Determine the (x, y) coordinate at the center of the cell enclosing the given text.  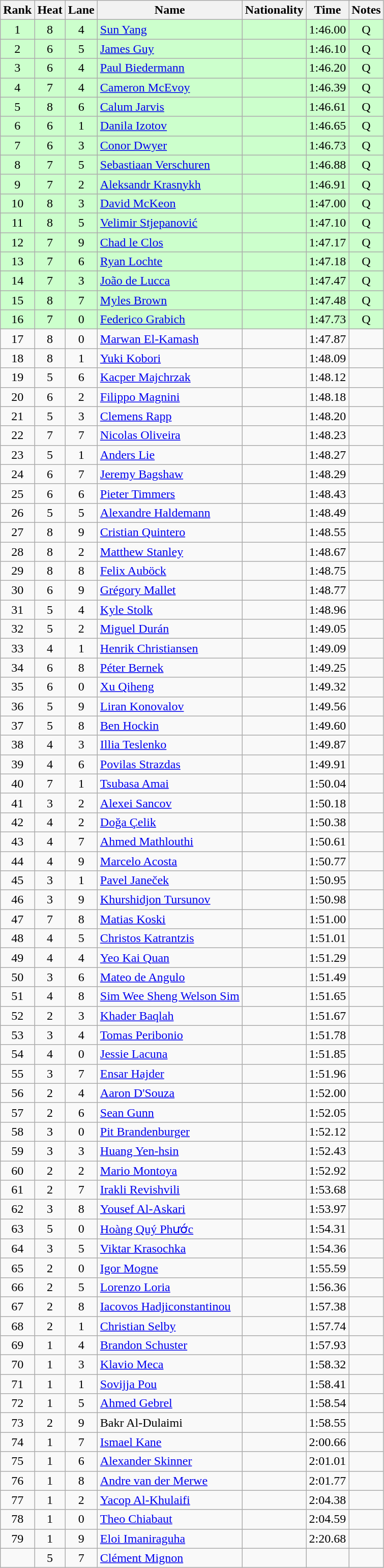
26 (17, 513)
16 (17, 320)
47 (17, 919)
28 (17, 551)
1:49.60 (328, 726)
45 (17, 881)
Lorenzo Loria (170, 1287)
1:46.91 (328, 184)
1:52.00 (328, 1093)
Khader Baqlah (170, 1016)
Clément Mignon (170, 1558)
2:04.59 (328, 1519)
32 (17, 629)
1:48.18 (328, 397)
36 (17, 706)
18 (17, 358)
Federico Grabich (170, 320)
2:01.01 (328, 1461)
65 (17, 1268)
1:55.59 (328, 1268)
Theo Chiabaut (170, 1519)
1:51.65 (328, 996)
Ensar Hajder (170, 1074)
46 (17, 900)
1:53.68 (328, 1190)
Doğa Çelik (170, 822)
1:52.05 (328, 1112)
Huang Yen-hsin (170, 1151)
Filippo Magnini (170, 397)
Klavio Meca (170, 1365)
73 (17, 1423)
38 (17, 745)
1:47.17 (328, 242)
Notes (366, 10)
40 (17, 783)
Christos Katrantzis (170, 938)
66 (17, 1287)
1:50.18 (328, 803)
74 (17, 1442)
1:51.29 (328, 958)
Ismael Kane (170, 1442)
1:47.10 (328, 223)
11 (17, 223)
Brandon Schuster (170, 1345)
77 (17, 1500)
1:46.10 (328, 49)
1:49.25 (328, 668)
Povilas Strazdas (170, 764)
1:51.78 (328, 1035)
1:52.92 (328, 1170)
1:48.23 (328, 435)
1:48.29 (328, 474)
1:46.00 (328, 29)
2:01.77 (328, 1481)
22 (17, 435)
53 (17, 1035)
79 (17, 1539)
Sebastiaan Verschuren (170, 165)
Ben Hockin (170, 726)
Jessie Lacuna (170, 1054)
1:49.32 (328, 687)
1:58.32 (328, 1365)
2:00.66 (328, 1442)
1:50.61 (328, 841)
1:48.77 (328, 590)
Chad le Clos (170, 242)
42 (17, 822)
63 (17, 1229)
Mateo de Angulo (170, 977)
Heat (50, 10)
1:50.04 (328, 783)
1:47.73 (328, 320)
Sim Wee Sheng Welson Sim (170, 996)
20 (17, 397)
Cameron McEvoy (170, 87)
Khurshidjon Tursunov (170, 900)
2:20.68 (328, 1539)
1:49.87 (328, 745)
Irakli Revishvili (170, 1190)
Bakr Al-Dulaimi (170, 1423)
Aleksandr Krasnykh (170, 184)
1:48.12 (328, 378)
1:57.38 (328, 1306)
56 (17, 1093)
1:52.12 (328, 1132)
41 (17, 803)
61 (17, 1190)
21 (17, 416)
Ahmed Gebrel (170, 1403)
Yousef Al-Askari (170, 1209)
Time (328, 10)
43 (17, 841)
67 (17, 1306)
Alexandre Haldemann (170, 513)
1:46.20 (328, 68)
13 (17, 262)
Iacovos Hadjiconstantinou (170, 1306)
Mario Montoya (170, 1170)
1:50.77 (328, 861)
1:51.67 (328, 1016)
Liran Konovalov (170, 706)
31 (17, 610)
Eloi Imaniraguha (170, 1539)
1:47.87 (328, 339)
1:48.67 (328, 551)
Péter Bernek (170, 668)
44 (17, 861)
49 (17, 958)
1:47.48 (328, 300)
1:46.88 (328, 165)
Velimir Stjepanović (170, 223)
10 (17, 203)
54 (17, 1054)
1:58.41 (328, 1384)
1:49.56 (328, 706)
71 (17, 1384)
78 (17, 1519)
1:46.61 (328, 107)
1:49.91 (328, 764)
1:48.49 (328, 513)
29 (17, 571)
Anders Lie (170, 455)
1:57.74 (328, 1326)
70 (17, 1365)
Danila Izotov (170, 126)
1:58.55 (328, 1423)
75 (17, 1461)
1:51.01 (328, 938)
1:48.75 (328, 571)
50 (17, 977)
1:48.55 (328, 532)
57 (17, 1112)
24 (17, 474)
1:47.00 (328, 203)
Jeremy Bagshaw (170, 474)
69 (17, 1345)
James Guy (170, 49)
34 (17, 668)
Aaron D'Souza (170, 1093)
19 (17, 378)
Pavel Janeček (170, 881)
Rank (17, 10)
1:49.09 (328, 648)
2:04.38 (328, 1500)
Tsubasa Amai (170, 783)
1:57.93 (328, 1345)
Matthew Stanley (170, 551)
Nationality (274, 10)
64 (17, 1248)
Paul Biedermann (170, 68)
51 (17, 996)
27 (17, 532)
Andre van der Merwe (170, 1481)
72 (17, 1403)
Ahmed Mathlouthi (170, 841)
1:52.43 (328, 1151)
Alexander Skinner (170, 1461)
Matias Koski (170, 919)
15 (17, 300)
1:51.85 (328, 1054)
Tomas Peribonio (170, 1035)
Alexei Sancov (170, 803)
1:48.20 (328, 416)
33 (17, 648)
Name (170, 10)
1:48.27 (328, 455)
1:51.49 (328, 977)
Pit Brandenburger (170, 1132)
76 (17, 1481)
Illia Teslenko (170, 745)
Sovijja Pou (170, 1384)
Yeo Kai Quan (170, 958)
Xu Qiheng (170, 687)
Kyle Stolk (170, 610)
1:46.39 (328, 87)
1:53.97 (328, 1209)
Clemens Rapp (170, 416)
12 (17, 242)
Yacop Al-Khulaifi (170, 1500)
1:46.73 (328, 145)
1:51.96 (328, 1074)
60 (17, 1170)
1:51.00 (328, 919)
Ryan Lochte (170, 262)
30 (17, 590)
48 (17, 938)
Marcelo Acosta (170, 861)
68 (17, 1326)
Henrik Christiansen (170, 648)
Viktar Krasochka (170, 1248)
1:50.95 (328, 881)
1:50.98 (328, 900)
David McKeon (170, 203)
1:48.96 (328, 610)
14 (17, 281)
62 (17, 1209)
Myles Brown (170, 300)
1:56.36 (328, 1287)
52 (17, 1016)
Nicolas Oliveira (170, 435)
Hoàng Quý Phước (170, 1229)
Grégory Mallet (170, 590)
1:58.54 (328, 1403)
23 (17, 455)
17 (17, 339)
35 (17, 687)
Cristian Quintero (170, 532)
Christian Selby (170, 1326)
55 (17, 1074)
Sean Gunn (170, 1112)
Sun Yang (170, 29)
1:48.43 (328, 493)
1:49.05 (328, 629)
Calum Jarvis (170, 107)
Igor Mogne (170, 1268)
Miguel Durán (170, 629)
Yuki Kobori (170, 358)
1:48.09 (328, 358)
Lane (81, 10)
1:54.31 (328, 1229)
1:47.18 (328, 262)
1:47.47 (328, 281)
1:54.36 (328, 1248)
39 (17, 764)
1:46.65 (328, 126)
Felix Auböck (170, 571)
Kacper Majchrzak (170, 378)
59 (17, 1151)
58 (17, 1132)
Marwan El-Kamash (170, 339)
25 (17, 493)
37 (17, 726)
1:50.38 (328, 822)
Conor Dwyer (170, 145)
Pieter Timmers (170, 493)
João de Lucca (170, 281)
